Pinpoint the cell where the given text exists, returning its [x, y] midpoint coordinate. 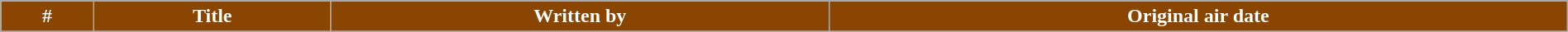
Title [212, 16]
# [48, 16]
Original air date [1199, 16]
Written by [581, 16]
